Detect which cell encompasses the target text, then output its [X, Y] center coordinate. 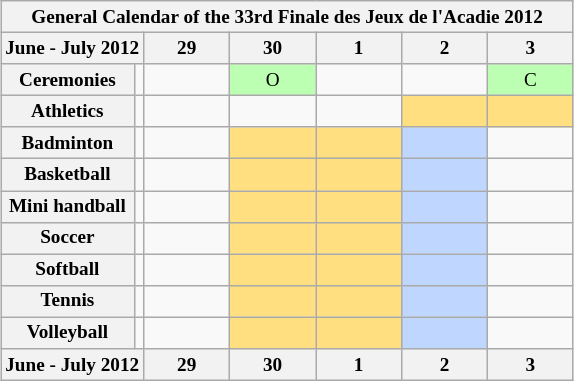
Ceremonies [68, 80]
Soccer [68, 238]
C [530, 80]
Athletics [68, 112]
Badminton [68, 143]
Softball [68, 270]
Mini handball [68, 207]
Tennis [68, 302]
General Calendar of the 33rd Finale des Jeux de l'Acadie 2012 [288, 17]
O [273, 80]
Volleyball [68, 333]
Basketball [68, 175]
